Find where the given text appears and provide that cell's center as (x, y) coordinate. 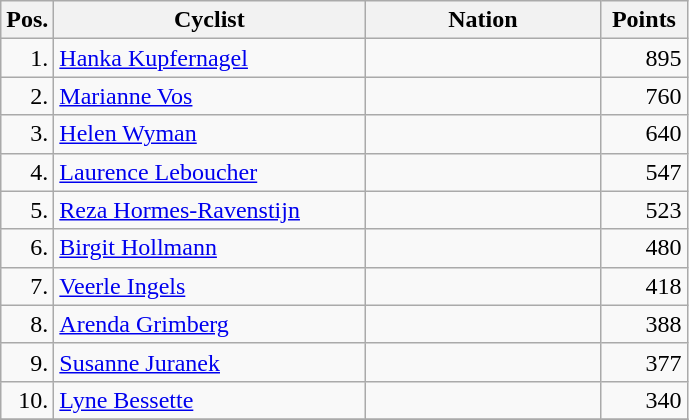
9. (28, 362)
Marianne Vos (210, 96)
Lyne Bessette (210, 400)
418 (644, 286)
Points (644, 20)
Nation (483, 20)
340 (644, 400)
Veerle Ingels (210, 286)
6. (28, 248)
1. (28, 58)
5. (28, 210)
Susanne Juranek (210, 362)
Birgit Hollmann (210, 248)
Arenda Grimberg (210, 324)
895 (644, 58)
Helen Wyman (210, 134)
377 (644, 362)
10. (28, 400)
640 (644, 134)
2. (28, 96)
8. (28, 324)
Cyclist (210, 20)
7. (28, 286)
760 (644, 96)
547 (644, 172)
Hanka Kupfernagel (210, 58)
Pos. (28, 20)
Laurence Leboucher (210, 172)
480 (644, 248)
4. (28, 172)
Reza Hormes-Ravenstijn (210, 210)
3. (28, 134)
388 (644, 324)
523 (644, 210)
